Scan for the cell matching the given text and deliver its (x, y) coordinate at center. 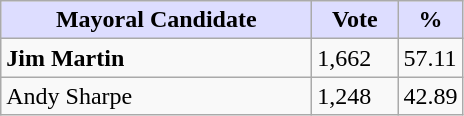
1,248 (355, 96)
1,662 (355, 58)
% (430, 20)
Mayoral Candidate (156, 20)
Andy Sharpe (156, 96)
Vote (355, 20)
57.11 (430, 58)
42.89 (430, 96)
Jim Martin (156, 58)
